Determine the (X, Y) coordinate at the center of the cell enclosing the given text.  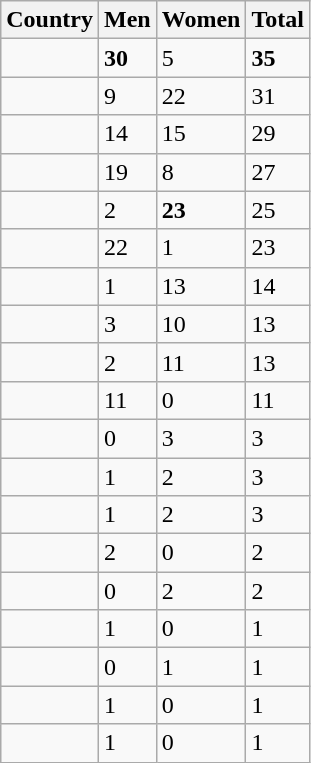
10 (201, 324)
30 (127, 58)
5 (201, 58)
29 (278, 134)
Women (201, 20)
Total (278, 20)
19 (127, 172)
Country (50, 20)
15 (201, 134)
35 (278, 58)
25 (278, 210)
27 (278, 172)
31 (278, 96)
9 (127, 96)
8 (201, 172)
Men (127, 20)
